Locate the cell with the specified text and output its (x, y) center coordinate. 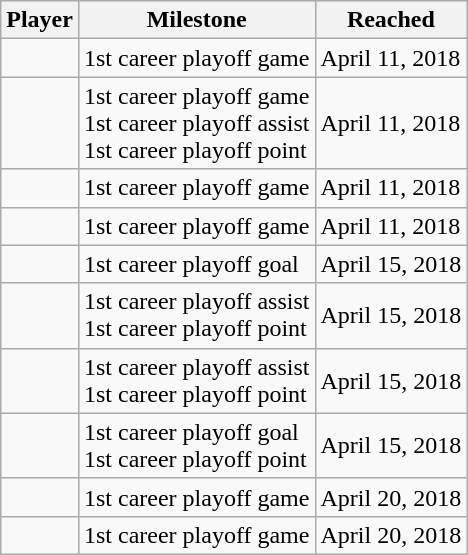
Milestone (196, 20)
1st career playoff game1st career playoff assist1st career playoff point (196, 123)
Reached (391, 20)
Player (40, 20)
1st career playoff goal (196, 264)
1st career playoff goal1st career playoff point (196, 446)
